Capture the cell that displays the provided text and extract its (X, Y) central coordinate. 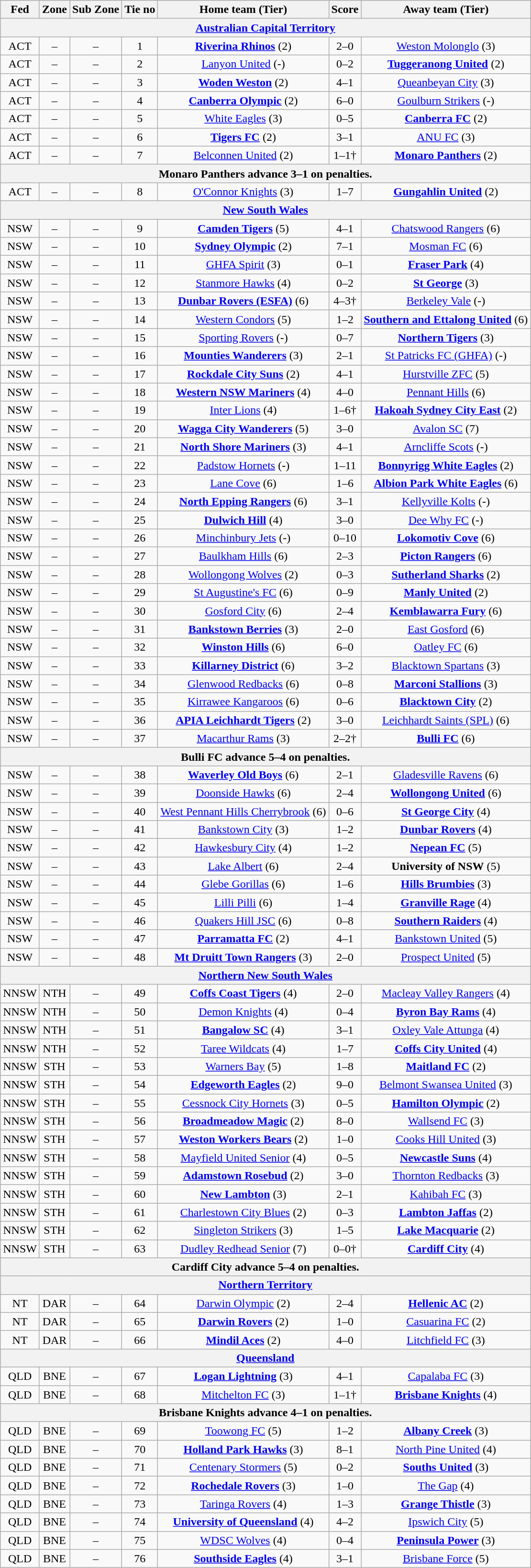
Dulwich Hill (4) (243, 519)
Bulli FC (6) (446, 738)
St George (3) (446, 283)
Bankstown City (3) (243, 830)
Singleton Strikers (3) (243, 1230)
Marconi Stallions (3) (446, 684)
Mounties Wanderers (3) (243, 356)
O'Connor Knights (3) (243, 192)
18 (140, 392)
8 (140, 192)
Lanyon United (-) (243, 64)
Mindil Aces (2) (243, 1340)
73 (140, 1504)
Canberra Olympic (2) (243, 101)
38 (140, 775)
Lambton Jaffas (2) (446, 1212)
Belmont Swansea United (3) (446, 1084)
58 (140, 1158)
1 (140, 46)
Leichhardt Saints (SPL) (6) (446, 720)
Stanmore Hawks (4) (243, 283)
65 (140, 1321)
24 (140, 501)
Macarthur Rams (3) (243, 738)
Lake Albert (6) (243, 866)
Albany Creek (3) (446, 1431)
19 (140, 410)
Fraser Park (4) (446, 265)
Prospect United (5) (446, 957)
Brisbane Knights (4) (446, 1395)
66 (140, 1340)
Minchinbury Jets (-) (243, 538)
Queensland (265, 1358)
Northern Tigers (3) (446, 338)
Peninsula Power (3) (446, 1540)
33 (140, 666)
Wollongong United (6) (446, 793)
40 (140, 812)
Warners Bay (5) (243, 1066)
Western NSW Mariners (4) (243, 392)
Coffs City United (4) (446, 1048)
71 (140, 1467)
Canberra FC (2) (446, 119)
21 (140, 447)
Quakers Hill JSC (6) (243, 921)
Charlestown City Blues (2) (243, 1212)
Gladesville Ravens (6) (446, 775)
Coffs Coast Tigers (4) (243, 993)
Pennant Hills (6) (446, 392)
Bulli FC advance 5–4 on penalties. (265, 756)
69 (140, 1431)
3–2 (345, 666)
Cessnock City Hornets (3) (243, 1103)
GHFA Spirit (3) (243, 265)
3 (140, 82)
Macleay Valley Rangers (4) (446, 993)
8–1 (345, 1449)
Grange Thistle (3) (446, 1504)
Hakoah Sydney City East (2) (446, 410)
2–2† (345, 738)
Holland Park Hawks (3) (243, 1449)
Manly United (2) (446, 593)
Western Condors (5) (243, 319)
Sporting Rovers (-) (243, 338)
Dunbar Rovers (4) (446, 830)
Northern New South Wales (265, 975)
50 (140, 1012)
Cardiff City advance 5–4 on penalties. (265, 1267)
72 (140, 1486)
The Gap (4) (446, 1486)
26 (140, 538)
Sub Zone (96, 10)
1–3 (345, 1504)
Tigers FC (2) (243, 137)
Southern and Ettalong United (6) (446, 319)
Killarney District (6) (243, 666)
13 (140, 301)
Byron Bay Rams (4) (446, 1012)
9–0 (345, 1084)
Riverina Rhinos (2) (243, 46)
35 (140, 702)
1–5 (345, 1230)
Thornton Redbacks (3) (446, 1176)
WDSC Wolves (4) (243, 1540)
0–9 (345, 593)
Parramatta FC (2) (243, 939)
47 (140, 939)
51 (140, 1030)
4 (140, 101)
34 (140, 684)
7–1 (345, 247)
East Gosford (6) (446, 629)
Hawkesbury City (4) (243, 848)
Fed (20, 10)
Inter Lions (4) (243, 410)
Hurstville ZFC (5) (446, 374)
Woden Weston (2) (243, 82)
70 (140, 1449)
Kemblawarra Fury (6) (446, 611)
Kellyville Kolts (-) (446, 501)
12 (140, 283)
Monaro Panthers (2) (446, 155)
Glenwood Redbacks (6) (243, 684)
Wagga City Wanderers (5) (243, 429)
Kahibah FC (3) (446, 1194)
Weston Molonglo (3) (446, 46)
Monaro Panthers advance 3–1 on penalties. (265, 173)
59 (140, 1176)
Away team (Tier) (446, 10)
30 (140, 611)
42 (140, 848)
Wallsend FC (3) (446, 1121)
Darwin Olympic (2) (243, 1303)
22 (140, 465)
63 (140, 1249)
31 (140, 629)
5 (140, 119)
14 (140, 319)
Avalon SC (7) (446, 429)
62 (140, 1230)
Australian Capital Territory (265, 28)
Capalaba FC (3) (446, 1376)
0–7 (345, 338)
1–4 (345, 902)
Dee Why FC (-) (446, 519)
1–8 (345, 1066)
Demon Knights (4) (243, 1012)
Chatswood Rangers (6) (446, 228)
6 (140, 137)
0–0† (345, 1249)
Maitland FC (2) (446, 1066)
Wollongong Wolves (2) (243, 575)
Hamilton Olympic (2) (446, 1103)
9 (140, 228)
Broadmeadow Magic (2) (243, 1121)
Blacktown Spartans (3) (446, 666)
Edgeworth Eagles (2) (243, 1084)
Lake Macquarie (2) (446, 1230)
55 (140, 1103)
Mitchelton FC (3) (243, 1395)
Oatley FC (6) (446, 647)
Lokomotiv Cove (6) (446, 538)
Belconnen United (2) (243, 155)
32 (140, 647)
Gungahlin United (2) (446, 192)
St Augustine's FC (6) (243, 593)
Bankstown Berries (3) (243, 629)
Hills Brumbies (3) (446, 884)
Padstow Hornets (-) (243, 465)
Southern Raiders (4) (446, 921)
Logan Lightning (3) (243, 1376)
Adamstown Rosebud (2) (243, 1176)
Score (345, 10)
39 (140, 793)
Nepean FC (5) (446, 848)
2 (140, 64)
10 (140, 247)
Tuggeranong United (2) (446, 64)
Lilli Pilli (6) (243, 902)
Cardiff City (4) (446, 1249)
54 (140, 1084)
46 (140, 921)
Brisbane Knights advance 4–1 on penalties. (265, 1413)
76 (140, 1558)
North Pine United (4) (446, 1449)
75 (140, 1540)
74 (140, 1522)
North Epping Rangers (6) (243, 501)
Bonnyrigg White Eagles (2) (446, 465)
Granville Rage (4) (446, 902)
20 (140, 429)
52 (140, 1048)
Sutherland Sharks (2) (446, 575)
Centenary Stormers (5) (243, 1467)
West Pennant Hills Cherrybrook (6) (243, 812)
37 (140, 738)
Taringa Rovers (4) (243, 1504)
Blacktown City (2) (446, 702)
8–0 (345, 1121)
Dudley Redhead Senior (7) (243, 1249)
Bangalow SC (4) (243, 1030)
67 (140, 1376)
Camden Tigers (5) (243, 228)
15 (140, 338)
University of Queensland (4) (243, 1522)
Doonside Hawks (6) (243, 793)
APIA Leichhardt Tigers (2) (243, 720)
Rochedale Rovers (3) (243, 1486)
64 (140, 1303)
New Lambton (3) (243, 1194)
23 (140, 483)
Zone (55, 10)
Tie no (140, 10)
Mt Druitt Town Rangers (3) (243, 957)
Cooks Hill United (3) (446, 1139)
Picton Rangers (6) (446, 556)
Mosman FC (6) (446, 247)
Ipswich City (5) (446, 1522)
11 (140, 265)
University of NSW (5) (446, 866)
New South Wales (265, 210)
Rockdale City Suns (2) (243, 374)
Darwin Rovers (2) (243, 1321)
60 (140, 1194)
45 (140, 902)
49 (140, 993)
St George City (4) (446, 812)
North Shore Mariners (3) (243, 447)
29 (140, 593)
Kirrawee Kangaroos (6) (243, 702)
Sydney Olympic (2) (243, 247)
Goulburn Strikers (-) (446, 101)
7 (140, 155)
Brisbane Force (5) (446, 1558)
Waverley Old Boys (6) (243, 775)
Souths United (3) (446, 1467)
Casuarina FC (2) (446, 1321)
28 (140, 575)
Oxley Vale Attunga (4) (446, 1030)
Hellenic AC (2) (446, 1303)
44 (140, 884)
2–3 (345, 556)
25 (140, 519)
Arncliffe Scots (-) (446, 447)
17 (140, 374)
ANU FC (3) (446, 137)
Dunbar Rovers (ESFA) (6) (243, 301)
68 (140, 1395)
0–1 (345, 265)
Baulkham Hills (6) (243, 556)
56 (140, 1121)
43 (140, 866)
4–3† (345, 301)
Taree Wildcats (4) (243, 1048)
Northern Territory (265, 1285)
Winston Hills (6) (243, 647)
53 (140, 1066)
0–10 (345, 538)
Lane Cove (6) (243, 483)
Berkeley Vale (-) (446, 301)
16 (140, 356)
White Eagles (3) (243, 119)
27 (140, 556)
Weston Workers Bears (2) (243, 1139)
1–11 (345, 465)
41 (140, 830)
Southside Eagles (4) (243, 1558)
Toowong FC (5) (243, 1431)
Mayfield United Senior (4) (243, 1158)
Home team (Tier) (243, 10)
1–6† (345, 410)
St Patricks FC (GHFA) (-) (446, 356)
Gosford City (6) (243, 611)
Queanbeyan City (3) (446, 82)
57 (140, 1139)
36 (140, 720)
Newcastle Suns (4) (446, 1158)
48 (140, 957)
Albion Park White Eagles (6) (446, 483)
4–2 (345, 1522)
Bankstown United (5) (446, 939)
Litchfield FC (3) (446, 1340)
61 (140, 1212)
Glebe Gorillas (6) (243, 884)
